Pinpoint the cell where the given text exists, returning its [X, Y] midpoint coordinate. 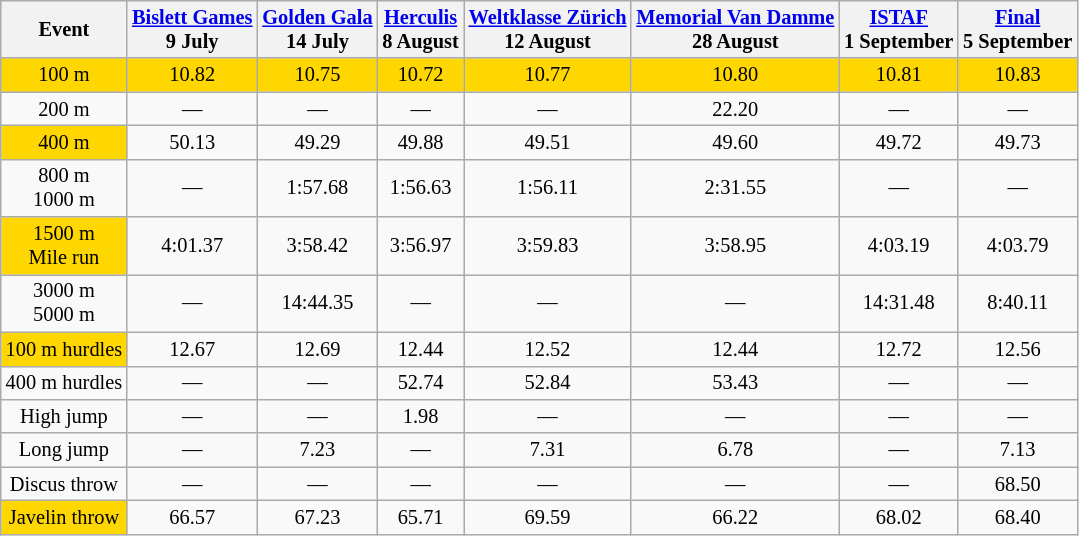
4:01.37 [192, 246]
1:57.68 [317, 188]
52.74 [421, 383]
1:56.63 [421, 188]
66.57 [192, 517]
Bislett Games 9 July [192, 29]
12.72 [898, 349]
1:56.11 [548, 188]
4:03.19 [898, 246]
8:40.11 [1018, 303]
3000 m 5000 m [64, 303]
Discus throw [64, 484]
12.69 [317, 349]
68.02 [898, 517]
49.88 [421, 142]
800 m1000 m [64, 188]
12.67 [192, 349]
10.72 [421, 75]
1500 m Mile run [64, 246]
4:03.79 [1018, 246]
Event [64, 29]
100 m hurdles [64, 349]
10.82 [192, 75]
10.77 [548, 75]
High jump [64, 416]
10.75 [317, 75]
53.43 [735, 383]
400 m [64, 142]
49.72 [898, 142]
Final5 September [1018, 29]
Long jump [64, 450]
3:58.95 [735, 246]
14:31.48 [898, 303]
22.20 [735, 109]
49.29 [317, 142]
10.80 [735, 75]
Herculis 8 August [421, 29]
Weltklasse Zürich 12 August [548, 29]
68.40 [1018, 517]
3:56.97 [421, 246]
66.22 [735, 517]
3:59.83 [548, 246]
6.78 [735, 450]
Golden Gala 14 July [317, 29]
7.31 [548, 450]
200 m [64, 109]
68.50 [1018, 484]
Memorial Van Damme 28 August [735, 29]
1.98 [421, 416]
49.60 [735, 142]
12.56 [1018, 349]
400 m hurdles [64, 383]
14:44.35 [317, 303]
67.23 [317, 517]
7.13 [1018, 450]
49.51 [548, 142]
ISTAF 1 September [898, 29]
100 m [64, 75]
Javelin throw [64, 517]
10.81 [898, 75]
12.52 [548, 349]
50.13 [192, 142]
7.23 [317, 450]
69.59 [548, 517]
2:31.55 [735, 188]
65.71 [421, 517]
3:58.42 [317, 246]
49.73 [1018, 142]
10.83 [1018, 75]
52.84 [548, 383]
